Determine the [x, y] coordinate at the center of the cell enclosing the given text.  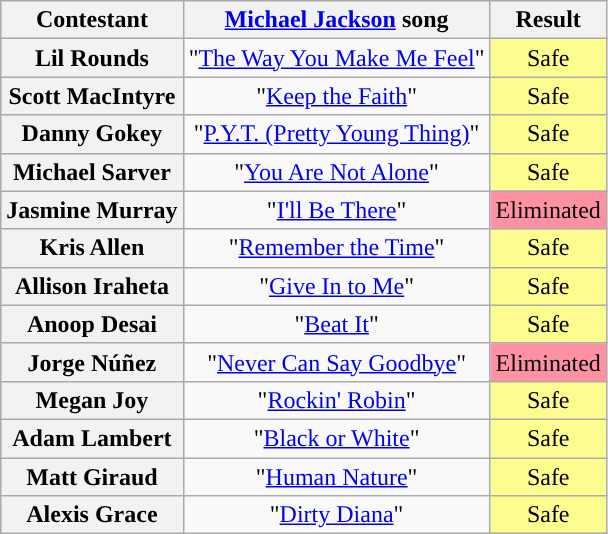
"The Way You Make Me Feel" [336, 58]
Michael Sarver [92, 172]
"Never Can Say Goodbye" [336, 362]
"Keep the Faith" [336, 96]
Adam Lambert [92, 438]
Contestant [92, 20]
"Rockin' Robin" [336, 400]
"Beat It" [336, 324]
Allison Iraheta [92, 286]
"Remember the Time" [336, 248]
Michael Jackson song [336, 20]
Danny Gokey [92, 134]
"You Are Not Alone" [336, 172]
"P.Y.T. (Pretty Young Thing)" [336, 134]
"Human Nature" [336, 477]
"Black or White" [336, 438]
Lil Rounds [92, 58]
"Give In to Me" [336, 286]
"I'll Be There" [336, 210]
Jasmine Murray [92, 210]
Megan Joy [92, 400]
Scott MacIntyre [92, 96]
Result [548, 20]
Jorge Núñez [92, 362]
"Dirty Diana" [336, 515]
Anoop Desai [92, 324]
Alexis Grace [92, 515]
Kris Allen [92, 248]
Matt Giraud [92, 477]
